Provide the (X, Y) coordinate of the cell's center where the given text is located.  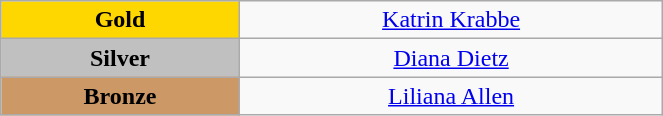
Katrin Krabbe (451, 20)
Diana Dietz (451, 58)
Gold (120, 20)
Liliana Allen (451, 96)
Silver (120, 58)
Bronze (120, 96)
